Extract the (X, Y) coordinate from the center of the cell holding the provided text.  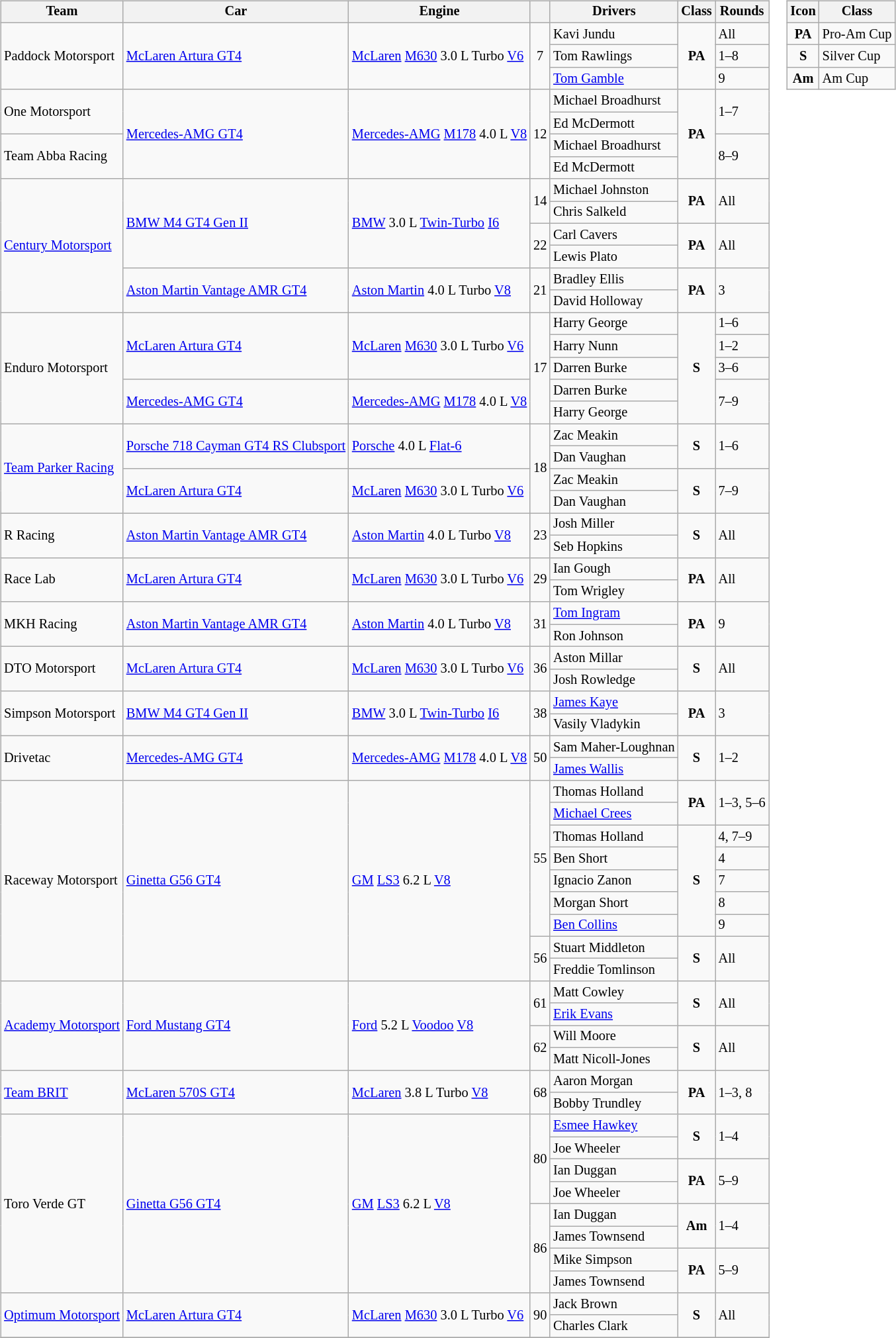
36 (540, 669)
50 (540, 757)
Drivers (614, 12)
R Racing (62, 535)
68 (540, 1092)
Aston Millar (614, 658)
Car (236, 12)
Team Parker Racing (62, 469)
1–3, 8 (742, 1092)
Optimum Motorsport (62, 1315)
29 (540, 580)
Esmee Hawkey (614, 1125)
Lewis Plato (614, 257)
Race Lab (62, 580)
22 (540, 245)
23 (540, 535)
Toro Verde GT (62, 1204)
Michael Crees (614, 814)
Tom Ingram (614, 613)
Bradley Ellis (614, 279)
12 (540, 134)
Rounds (742, 12)
Ben Collins (614, 926)
8–9 (742, 156)
James Wallis (614, 769)
62 (540, 1047)
17 (540, 368)
Ben Short (614, 859)
Vasily Vladykin (614, 725)
90 (540, 1315)
Tom Wrigley (614, 591)
Porsche 718 Cayman GT4 RS Clubsport (236, 446)
Harry Nunn (614, 346)
Engine (439, 12)
Tom Gamble (614, 79)
Ron Johnson (614, 636)
Matt Cowley (614, 992)
Ford Mustang GT4 (236, 1026)
Freddie Tomlinson (614, 970)
8 (742, 903)
Pro-Am Cup (857, 34)
One Motorsport (62, 111)
Ian Gough (614, 569)
61 (540, 1004)
14 (540, 201)
Tom Rawlings (614, 56)
Michael Johnston (614, 190)
Team Abba Racing (62, 156)
Simpson Motorsport (62, 714)
Josh Rowledge (614, 680)
38 (540, 714)
Academy Motorsport (62, 1026)
1–3, 5–6 (742, 802)
Josh Miller (614, 524)
18 (540, 469)
McLaren 570S GT4 (236, 1092)
4 (742, 859)
Carl Cavers (614, 234)
Silver Cup (857, 56)
21 (540, 290)
James Kaye (614, 702)
31 (540, 624)
Charles Clark (614, 1326)
Century Motorsport (62, 246)
Enduro Motorsport (62, 368)
56 (540, 959)
Morgan Short (614, 903)
Paddock Motorsport (62, 56)
1–7 (742, 111)
Ford 5.2 L Voodoo V8 (439, 1026)
Drivetac (62, 757)
Stuart Middleton (614, 947)
86 (540, 1249)
Team BRIT (62, 1092)
Raceway Motorsport (62, 881)
Jack Brown (614, 1304)
Matt Nicoll-Jones (614, 1059)
Bobby Trundley (614, 1104)
80 (540, 1159)
Will Moore (614, 1037)
3–6 (742, 368)
55 (540, 859)
Team (62, 12)
David Holloway (614, 301)
Aaron Morgan (614, 1081)
Am Cup (857, 79)
Ignacio Zanon (614, 881)
4, 7–9 (742, 836)
Porsche 4.0 L Flat-6 (439, 446)
Icon (803, 12)
Chris Salkeld (614, 213)
Mike Simpson (614, 1259)
DTO Motorsport (62, 669)
1–8 (742, 56)
Sam Maher-Loughnan (614, 747)
MKH Racing (62, 624)
Kavi Jundu (614, 34)
Erik Evans (614, 1014)
McLaren 3.8 L Turbo V8 (439, 1092)
Seb Hopkins (614, 546)
